Output the [X, Y] coordinate of the center of the cell containing the given text.  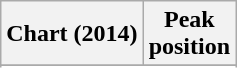
Chart (2014) [72, 34]
Peakposition [189, 34]
